Locate the cell with the specified text and output its [X, Y] center coordinate. 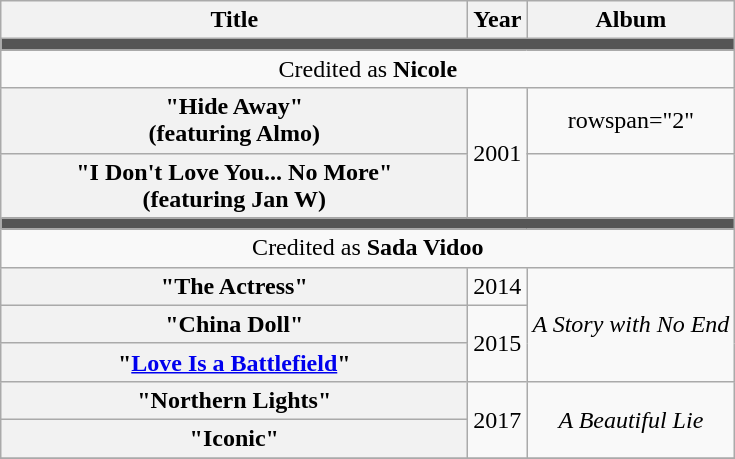
"Northern Lights" [234, 400]
"Iconic" [234, 438]
A Beautiful Lie [631, 419]
Credited as Nicole [368, 69]
2015 [498, 343]
A Story with No End [631, 324]
Title [234, 20]
"China Doll" [234, 324]
2017 [498, 419]
Album [631, 20]
2014 [498, 286]
Year [498, 20]
"I Don't Love You... No More"(featuring Jan W) [234, 186]
2001 [498, 153]
rowspan="2" [631, 120]
"Hide Away"(featuring Almo) [234, 120]
"Love Is a Battlefield" [234, 362]
Credited as Sada Vidoo [368, 248]
"The Actress" [234, 286]
